Pinpoint the cell where the given text exists, returning its (X, Y) midpoint coordinate. 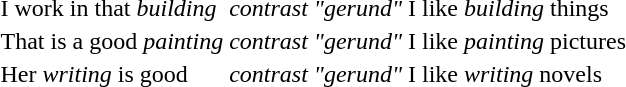
contrast "gerund" (316, 41)
